Output the (X, Y) coordinate of the center of the cell containing the given text.  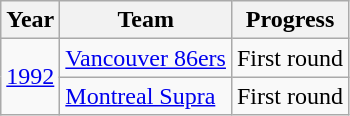
Vancouver 86ers (146, 58)
Progress (290, 20)
Montreal Supra (146, 96)
Team (146, 20)
Year (30, 20)
1992 (30, 77)
